Find where the given text appears and provide that cell's center as (x, y) coordinate. 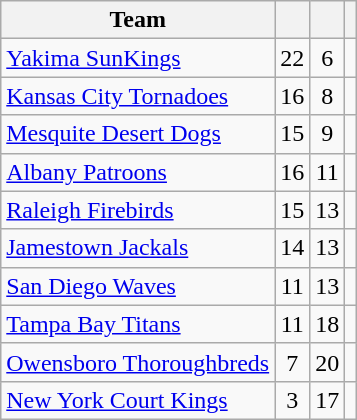
3 (292, 400)
Jamestown Jackals (138, 248)
New York Court Kings (138, 400)
20 (328, 362)
8 (328, 96)
Mesquite Desert Dogs (138, 134)
7 (292, 362)
9 (328, 134)
San Diego Waves (138, 286)
18 (328, 324)
17 (328, 400)
Tampa Bay Titans (138, 324)
Yakima SunKings (138, 58)
Team (138, 20)
Kansas City Tornadoes (138, 96)
22 (292, 58)
Raleigh Firebirds (138, 210)
Owensboro Thoroughbreds (138, 362)
14 (292, 248)
Albany Patroons (138, 172)
6 (328, 58)
